From the cell containing the given text, extract its center point as (X, Y) coordinate. 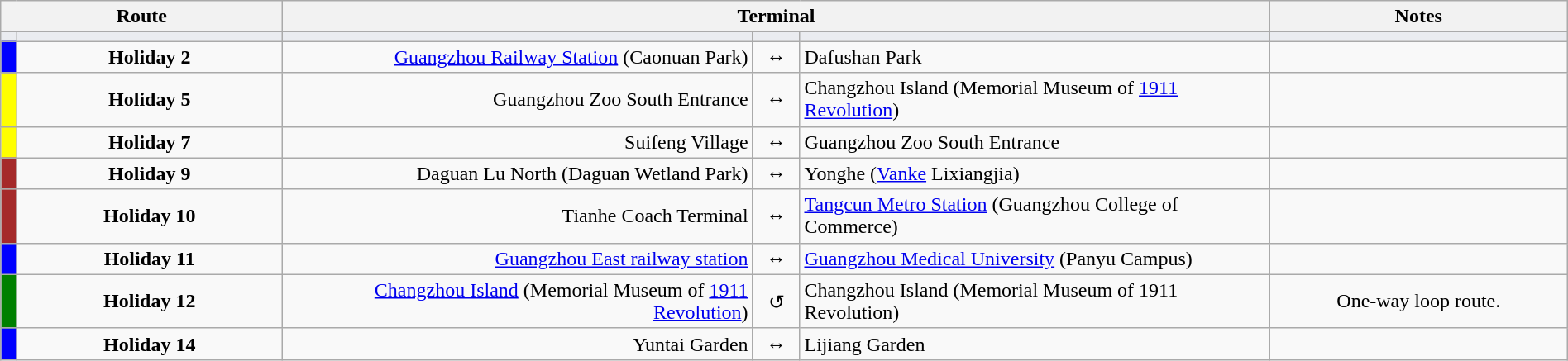
Dafushan Park (1035, 57)
Holiday 7 (150, 142)
Holiday 2 (150, 57)
Tianhe Coach Terminal (518, 216)
Holiday 10 (150, 216)
Holiday 9 (150, 173)
Daguan Lu North (Daguan Wetland Park) (518, 173)
Guangzhou Medical University (Panyu Campus) (1035, 259)
↺ (776, 301)
Route (142, 17)
Holiday 11 (150, 259)
Yonghe (Vanke Lixiangjia) (1035, 173)
Yuntai Garden (518, 344)
Terminal (777, 17)
One-way loop route. (1418, 301)
Suifeng Village (518, 142)
Guangzhou Railway Station (Caonuan Park) (518, 57)
Holiday 14 (150, 344)
Notes (1418, 17)
Holiday 12 (150, 301)
Tangcun Metro Station (Guangzhou College of Commerce) (1035, 216)
Holiday 5 (150, 99)
Guangzhou East railway station (518, 259)
Lijiang Garden (1035, 344)
